Scan for the cell matching the given text and deliver its (X, Y) coordinate at center. 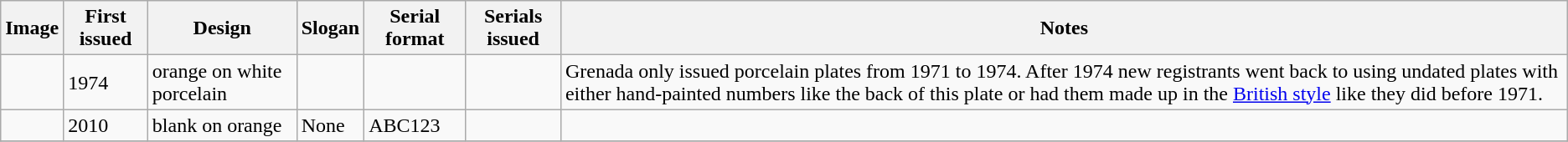
None (330, 125)
Notes (1064, 28)
blank on orange (222, 125)
First issued (106, 28)
Image (32, 28)
Serial format (415, 28)
2010 (106, 125)
1974 (106, 82)
Design (222, 28)
orange on white porcelain (222, 82)
Serials issued (513, 28)
Slogan (330, 28)
ABC123 (415, 125)
